Detect which cell encompasses the target text, then output its (X, Y) center coordinate. 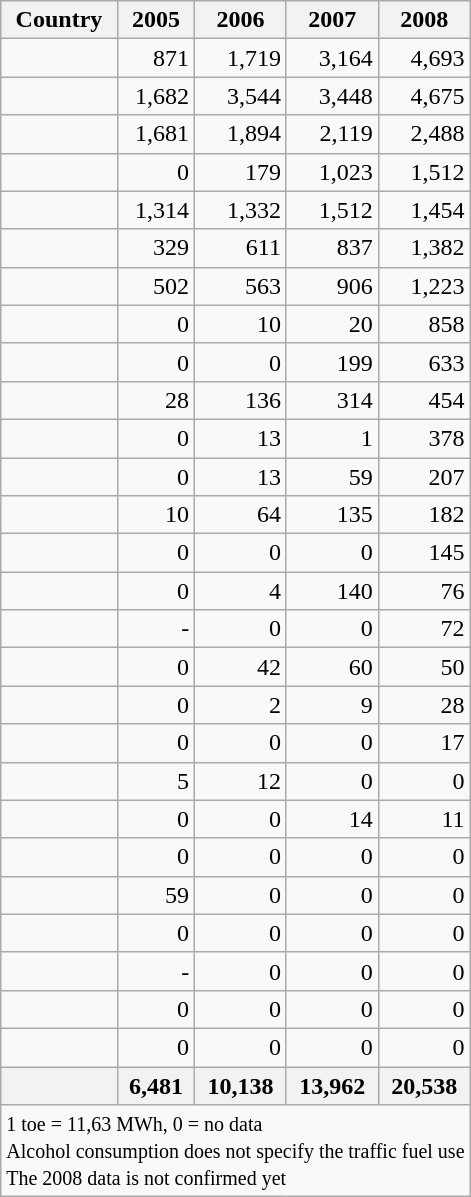
20,538 (424, 1085)
17 (424, 743)
454 (424, 400)
1,682 (156, 96)
9 (332, 705)
179 (241, 172)
633 (424, 362)
5 (156, 781)
182 (424, 515)
3,164 (332, 58)
199 (332, 362)
1 (332, 438)
2,119 (332, 134)
378 (424, 438)
50 (424, 667)
140 (332, 591)
1,332 (241, 210)
72 (424, 629)
2,488 (424, 134)
563 (241, 286)
2005 (156, 20)
1 toe = 11,63 MWh, 0 = no dataAlcohol consumption does not specify the traffic fuel use The 2008 data is not confirmed yet (236, 1151)
4,675 (424, 96)
64 (241, 515)
2008 (424, 20)
12 (241, 781)
1,314 (156, 210)
611 (241, 248)
4,693 (424, 58)
42 (241, 667)
3,448 (332, 96)
11 (424, 819)
1,894 (241, 134)
329 (156, 248)
1,454 (424, 210)
1,382 (424, 248)
135 (332, 515)
2007 (332, 20)
145 (424, 553)
10,138 (241, 1085)
4 (241, 591)
60 (332, 667)
502 (156, 286)
14 (332, 819)
858 (424, 324)
837 (332, 248)
2 (241, 705)
207 (424, 477)
1,681 (156, 134)
6,481 (156, 1085)
136 (241, 400)
20 (332, 324)
1,719 (241, 58)
3,544 (241, 96)
906 (332, 286)
76 (424, 591)
871 (156, 58)
1,223 (424, 286)
Country (59, 20)
13,962 (332, 1085)
1,023 (332, 172)
314 (332, 400)
2006 (241, 20)
